Identify which cell holds the provided text, then report its [X, Y] central coordinate. 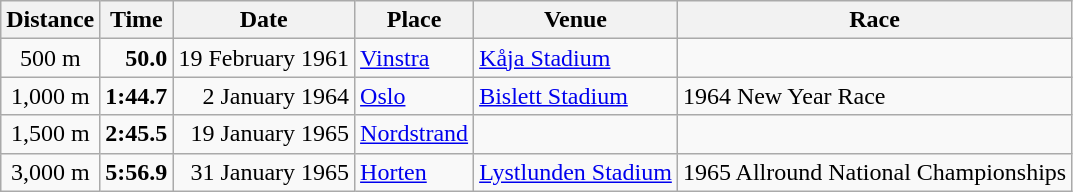
1:44.7 [136, 96]
1965 Allround National Championships [874, 172]
Lystlunden Stadium [576, 172]
Race [874, 20]
50.0 [136, 58]
1964 New Year Race [874, 96]
Horten [414, 172]
2 January 1964 [264, 96]
Nordstrand [414, 134]
Distance [50, 20]
Bislett Stadium [576, 96]
Venue [576, 20]
19 February 1961 [264, 58]
19 January 1965 [264, 134]
1,000 m [50, 96]
Place [414, 20]
Oslo [414, 96]
Date [264, 20]
Kåja Stadium [576, 58]
3,000 m [50, 172]
500 m [50, 58]
2:45.5 [136, 134]
1,500 m [50, 134]
31 January 1965 [264, 172]
5:56.9 [136, 172]
Vinstra [414, 58]
Time [136, 20]
